From the cell containing the given text, extract its center point as (x, y) coordinate. 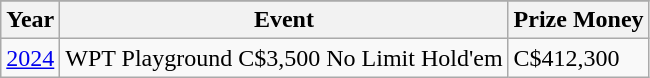
Prize Money (578, 20)
C$412,300 (578, 58)
Event (284, 20)
2024 (30, 58)
WPT Playground C$3,500 No Limit Hold'em (284, 58)
Year (30, 20)
